Capture the cell that displays the provided text and extract its [X, Y] central coordinate. 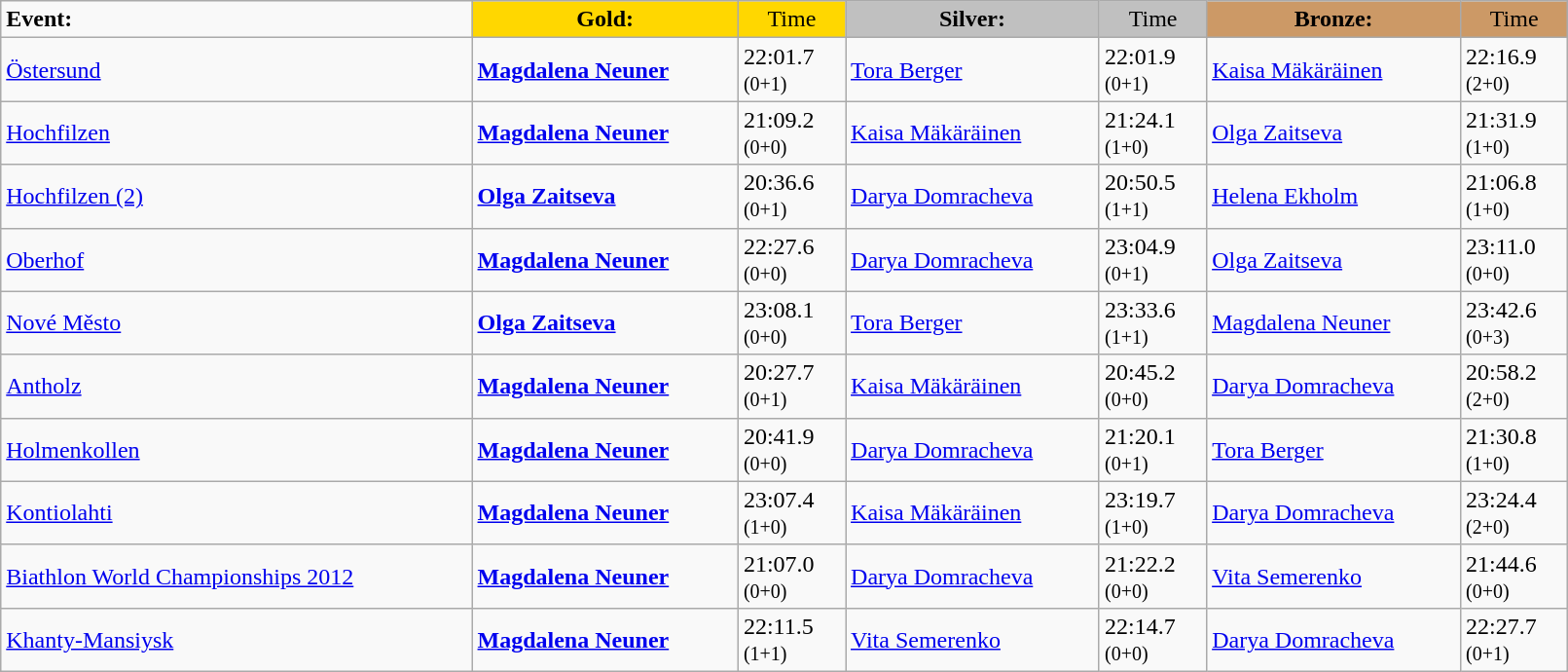
22:11.5(1+1) [791, 639]
21:20.1(0+1) [1152, 450]
23:08.1(0+0) [791, 323]
21:22.2(0+0) [1152, 577]
Event: [237, 19]
Gold: [605, 19]
23:07.4(1+0) [791, 512]
Biathlon World Championships 2012 [237, 577]
Helena Ekholm [1333, 197]
Kontiolahti [237, 512]
22:27.6(0+0) [791, 259]
20:27.7(0+1) [791, 386]
Khanty-Mansiysk [237, 639]
Östersund [237, 70]
Oberhof [237, 259]
21:06.8(1+0) [1514, 197]
20:41.9(0+0) [791, 450]
23:19.7(1+0) [1152, 512]
23:24.4(2+0) [1514, 512]
21:44.6(0+0) [1514, 577]
Hochfilzen [237, 132]
Holmenkollen [237, 450]
20:58.2(2+0) [1514, 386]
22:01.7(0+1) [791, 70]
20:45.2(0+0) [1152, 386]
Antholz [237, 386]
21:31.9(1+0) [1514, 132]
Hochfilzen (2) [237, 197]
21:09.2(0+0) [791, 132]
21:24.1(1+0) [1152, 132]
21:07.0(0+0) [791, 577]
23:11.0(0+0) [1514, 259]
21:30.8(1+0) [1514, 450]
Silver: [973, 19]
Bronze: [1333, 19]
Nové Město [237, 323]
23:33.6(1+1) [1152, 323]
23:42.6(0+3) [1514, 323]
22:27.7(0+1) [1514, 639]
23:04.9(0+1) [1152, 259]
22:16.9(2+0) [1514, 70]
22:14.7(0+0) [1152, 639]
20:36.6(0+1) [791, 197]
20:50.5(1+1) [1152, 197]
22:01.9(0+1) [1152, 70]
